Scan for the cell matching the given text and deliver its (x, y) coordinate at center. 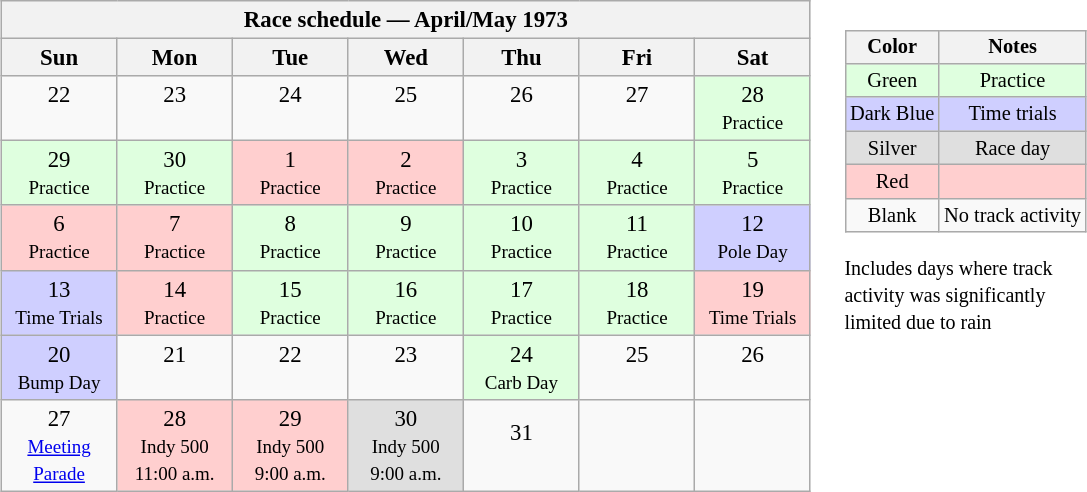
9Practice (406, 238)
3Practice (522, 174)
18Practice (637, 302)
15Practice (290, 302)
2Practice (406, 174)
Mon (175, 58)
Sun (59, 58)
31 (522, 445)
13Time Trials (59, 302)
Dark Blue (892, 114)
12Pole Day (753, 238)
30Practice (175, 174)
30Indy 5009:00 a.m. (406, 445)
1Practice (290, 174)
29Practice (59, 174)
27 (637, 108)
Sat (753, 58)
14Practice (175, 302)
17Practice (522, 302)
Tue (290, 58)
7Practice (175, 238)
Blank (892, 215)
Thu (522, 58)
28Practice (753, 108)
Race schedule — April/May 1973 (406, 20)
No track activity (1012, 215)
Red (892, 182)
20Bump Day (59, 368)
Green (892, 81)
16Practice (406, 302)
Time trials (1012, 114)
Silver (892, 148)
27MeetingParade (59, 445)
Color (892, 47)
24 (290, 108)
Fri (637, 58)
28Indy 50011:00 a.m. (175, 445)
19Time Trials (753, 302)
Wed (406, 58)
Notes (1012, 47)
5Practice (753, 174)
6Practice (59, 238)
11Practice (637, 238)
8Practice (290, 238)
Race day (1012, 148)
21 (175, 368)
24Carb Day (522, 368)
29Indy 5009:00 a.m. (290, 445)
10Practice (522, 238)
4Practice (637, 174)
Practice (1012, 81)
